Pinpoint the cell where the given text exists, returning its (x, y) midpoint coordinate. 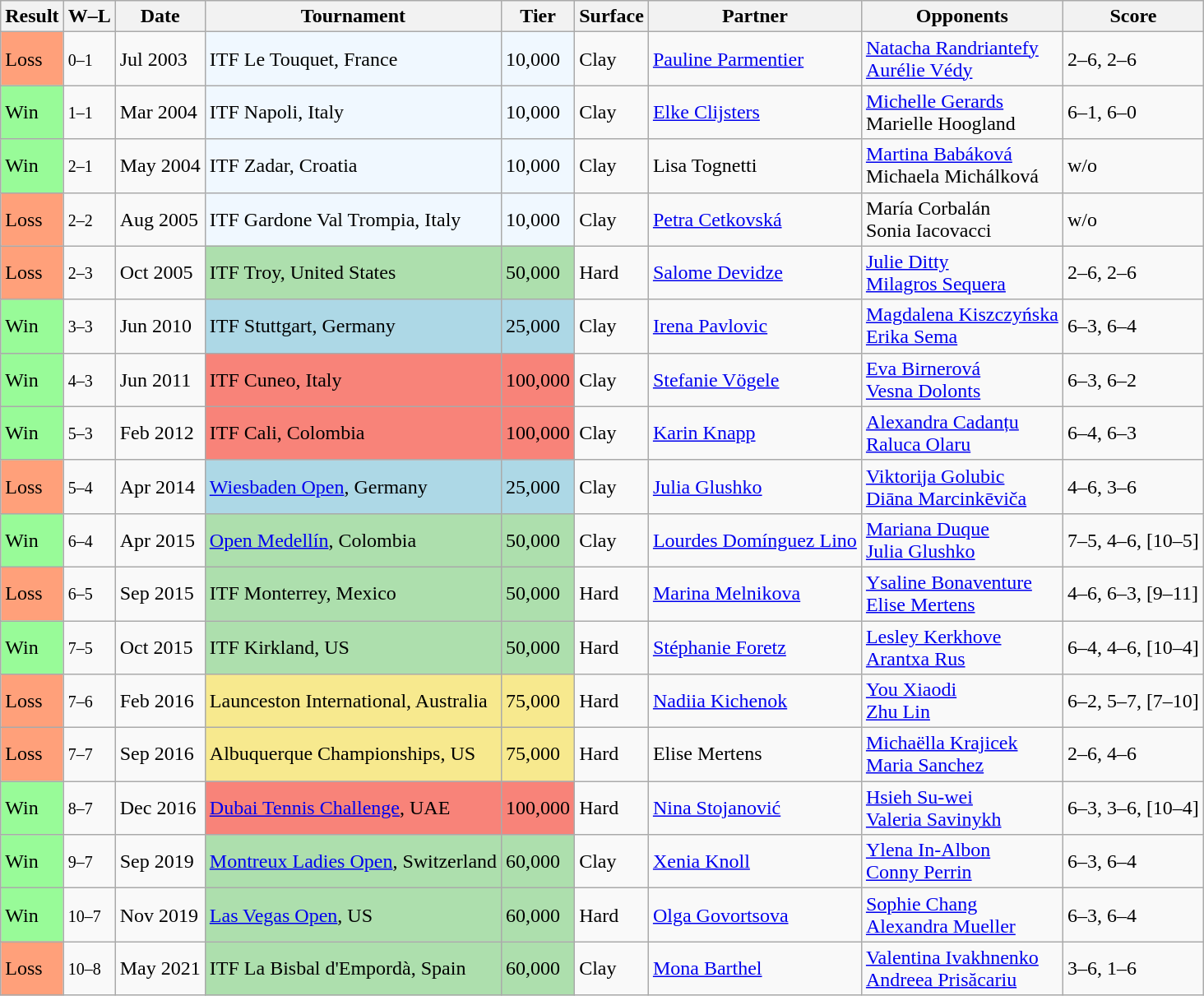
W–L (89, 16)
Irena Pavlovic (755, 326)
6–2, 5–7, [7–10] (1133, 701)
Opponents (962, 16)
Tournament (353, 16)
Martina Babáková Michaela Michálková (962, 166)
Date (160, 16)
Jun 2010 (160, 326)
Valentina Ivakhnenko Andreea Prisăcariu (962, 969)
Dubai Tennis Challenge, UAE (353, 808)
Mariana Duque Julia Glushko (962, 540)
6–1, 6–0 (1133, 112)
Nina Stojanović (755, 808)
Albuquerque Championships, US (353, 755)
Open Medellín, Colombia (353, 540)
Elise Mertens (755, 755)
ITF Zadar, Croatia (353, 166)
6–4 (89, 540)
7–5 (89, 646)
ITF Kirkland, US (353, 646)
Elke Clijsters (755, 112)
0–1 (89, 59)
8–7 (89, 808)
Eva Birnerová Vesna Dolonts (962, 380)
Feb 2016 (160, 701)
You Xiaodi Zhu Lin (962, 701)
4–6, 3–6 (1133, 487)
Viktorija Golubic Diāna Marcinkēviča (962, 487)
7–6 (89, 701)
Karin Knapp (755, 433)
5–4 (89, 487)
6–3, 6–2 (1133, 380)
9–7 (89, 862)
Feb 2012 (160, 433)
Marina Melnikova (755, 594)
Olga Govortsova (755, 915)
Mona Barthel (755, 969)
Sep 2016 (160, 755)
7–5, 4–6, [10–5] (1133, 540)
May 2004 (160, 166)
ITF Cuneo, Italy (353, 380)
Surface (612, 16)
Magdalena Kiszczyńska Erika Sema (962, 326)
Result (32, 16)
Petra Cetkovská (755, 219)
Apr 2014 (160, 487)
Sep 2015 (160, 594)
Las Vegas Open, US (353, 915)
Pauline Parmentier (755, 59)
Julie Ditty Milagros Sequera (962, 273)
Aug 2005 (160, 219)
ITF Napoli, Italy (353, 112)
Lesley Kerkhove Arantxa Rus (962, 646)
ITF Troy, United States (353, 273)
ITF La Bisbal d'Empordà, Spain (353, 969)
3–6, 1–6 (1133, 969)
Michelle Gerards Marielle Hoogland (962, 112)
ITF Monterrey, Mexico (353, 594)
Lourdes Domínguez Lino (755, 540)
Ylena In-Albon Conny Perrin (962, 862)
7–7 (89, 755)
10–7 (89, 915)
Xenia Knoll (755, 862)
María Corbalán Sonia Iacovacci (962, 219)
Salome Devidze (755, 273)
Alexandra Cadanțu Raluca Olaru (962, 433)
10–8 (89, 969)
4–6, 6–3, [9–11] (1133, 594)
Dec 2016 (160, 808)
Oct 2015 (160, 646)
Partner (755, 16)
6–4, 6–3 (1133, 433)
Sep 2019 (160, 862)
Oct 2005 (160, 273)
Michaëlla Krajicek Maria Sanchez (962, 755)
Jun 2011 (160, 380)
ITF Stuttgart, Germany (353, 326)
Ysaline Bonaventure Elise Mertens (962, 594)
ITF Gardone Val Trompia, Italy (353, 219)
Stéphanie Foretz (755, 646)
Lisa Tognetti (755, 166)
Stefanie Vögele (755, 380)
Natacha Randriantefy Aurélie Védy (962, 59)
May 2021 (160, 969)
4–3 (89, 380)
Hsieh Su-wei Valeria Savinykh (962, 808)
Julia Glushko (755, 487)
ITF Le Touquet, France (353, 59)
Score (1133, 16)
2–2 (89, 219)
3–3 (89, 326)
6–5 (89, 594)
Montreux Ladies Open, Switzerland (353, 862)
Nov 2019 (160, 915)
Launceston International, Australia (353, 701)
5–3 (89, 433)
Nadiia Kichenok (755, 701)
Wiesbaden Open, Germany (353, 487)
6–3, 3–6, [10–4] (1133, 808)
2–6, 4–6 (1133, 755)
Tier (538, 16)
Sophie Chang Alexandra Mueller (962, 915)
Jul 2003 (160, 59)
ITF Cali, Colombia (353, 433)
Mar 2004 (160, 112)
6–4, 4–6, [10–4] (1133, 646)
Apr 2015 (160, 540)
1–1 (89, 112)
2–3 (89, 273)
2–1 (89, 166)
